From the cell containing the given text, extract its center point as (X, Y) coordinate. 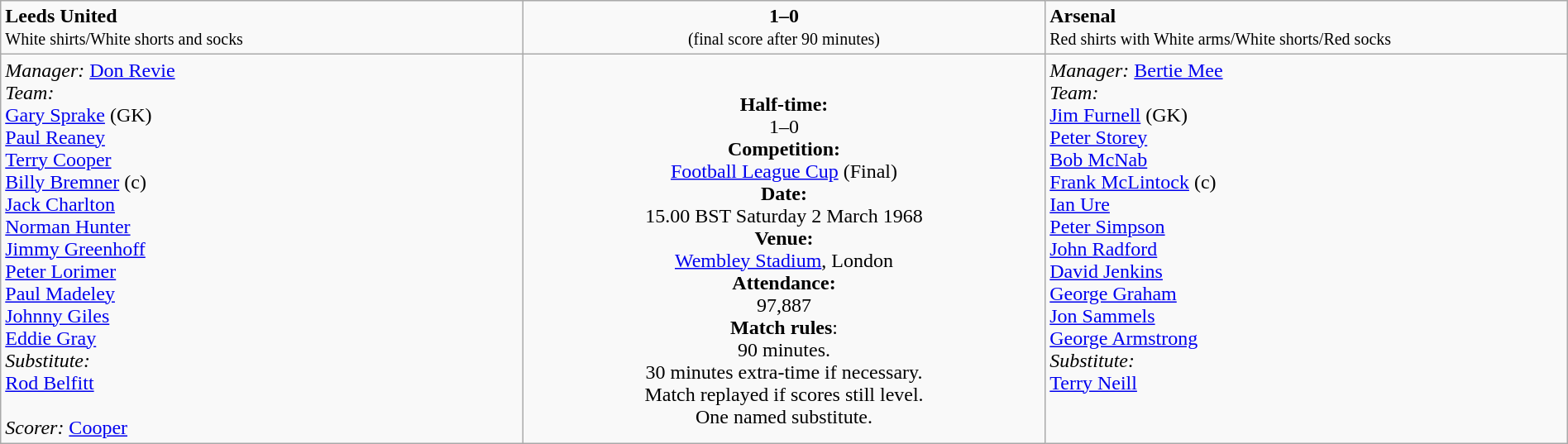
1–0(final score after 90 minutes) (784, 28)
Leeds UnitedWhite shirts/White shorts and socks (262, 28)
ArsenalRed shirts with White arms/White shorts/Red socks (1307, 28)
